From the cell containing the given text, extract its center point as [X, Y] coordinate. 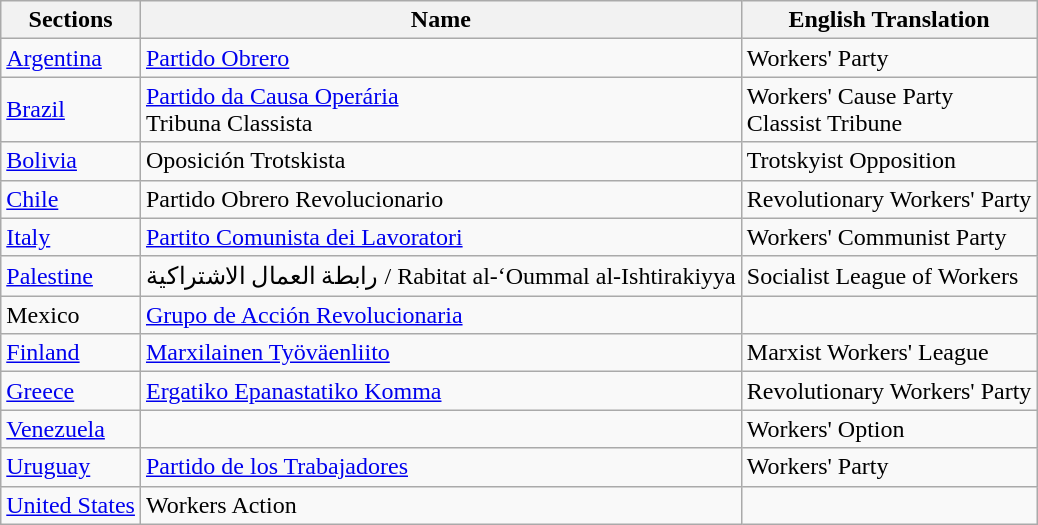
Workers Action [440, 505]
Workers' Option [889, 429]
Name [440, 20]
Socialist League of Workers [889, 276]
Argentina [71, 58]
Marxist Workers' League [889, 353]
Oposición Trotskista [440, 161]
Uruguay [71, 467]
Workers' Cause PartyClassist Tribune [889, 110]
Partido da Causa OperáriaTribuna Classista [440, 110]
English Translation [889, 20]
Partido Obrero Revolucionario [440, 199]
Grupo de Acción Revolucionaria [440, 315]
Sections [71, 20]
Partido de los Trabajadores [440, 467]
Palestine [71, 276]
Finland [71, 353]
Greece [71, 391]
Venezuela [71, 429]
Bolivia [71, 161]
Trotskyist Opposition [889, 161]
Partito Comunista dei Lavoratori [440, 237]
Ergatiko Epanastatiko Komma [440, 391]
Mexico [71, 315]
رابطة العمال الاشتراكية / Rabitat al-‘Oummal al-Ishtirakiyya [440, 276]
Chile [71, 199]
Workers' Communist Party [889, 237]
Brazil [71, 110]
Partido Obrero [440, 58]
United States [71, 505]
Marxilainen Työväenliito [440, 353]
Italy [71, 237]
